Determine the (x, y) coordinate at the center of the cell enclosing the given text.  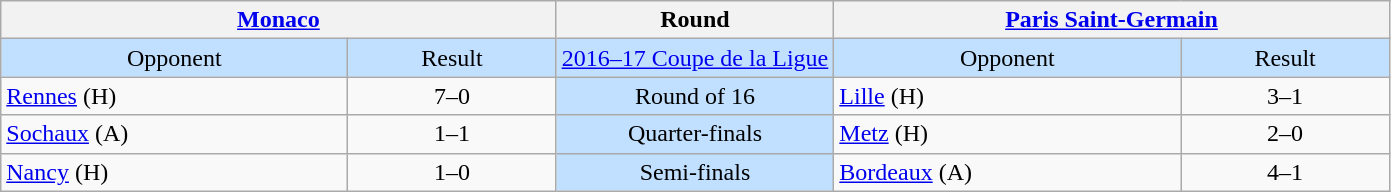
Quarter-finals (695, 134)
Monaco (278, 20)
Nancy (H) (174, 172)
2016–17 Coupe de la Ligue (695, 58)
Semi-finals (695, 172)
4–1 (1285, 172)
3–1 (1285, 96)
7–0 (452, 96)
Paris Saint-Germain (1112, 20)
Bordeaux (A) (1008, 172)
1–0 (452, 172)
Metz (H) (1008, 134)
1–1 (452, 134)
Sochaux (A) (174, 134)
2–0 (1285, 134)
Round of 16 (695, 96)
Rennes (H) (174, 96)
Round (695, 20)
Lille (H) (1008, 96)
